Determine the [x, y] coordinate at the center of the cell enclosing the given text.  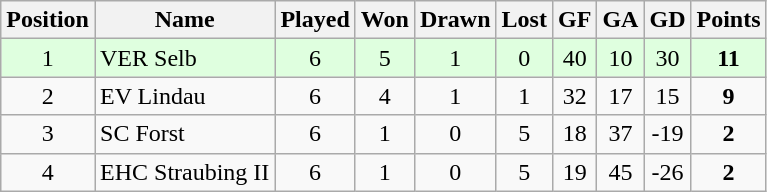
18 [574, 134]
Played [315, 20]
GA [620, 20]
Position [48, 20]
VER Selb [184, 58]
40 [574, 58]
32 [574, 96]
10 [620, 58]
19 [574, 172]
Lost [524, 20]
17 [620, 96]
-26 [668, 172]
11 [728, 58]
Drawn [455, 20]
30 [668, 58]
3 [48, 134]
GF [574, 20]
Won [384, 20]
-19 [668, 134]
GD [668, 20]
EHC Straubing II [184, 172]
Points [728, 20]
37 [620, 134]
45 [620, 172]
EV Lindau [184, 96]
15 [668, 96]
9 [728, 96]
Name [184, 20]
SC Forst [184, 134]
